Return [x, y] of the center of cell containing provided text 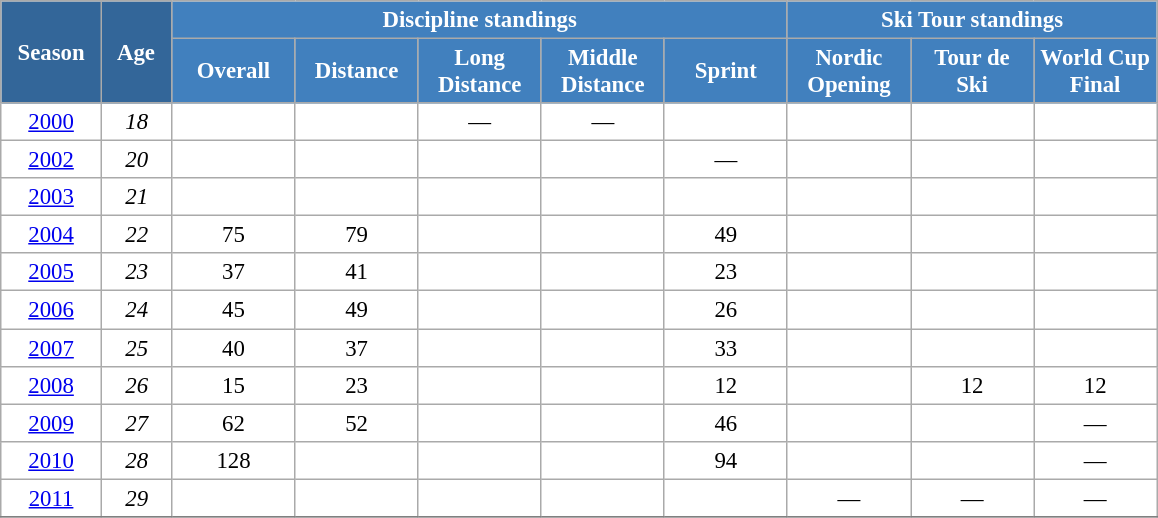
Season [52, 52]
2007 [52, 348]
2011 [52, 498]
94 [726, 460]
128 [234, 460]
2008 [52, 385]
2002 [52, 160]
25 [136, 348]
Overall [234, 72]
World CupFinal [1096, 72]
33 [726, 348]
Tour deSki [972, 72]
NordicOpening [848, 72]
Long Distance [480, 72]
2010 [52, 460]
79 [356, 235]
45 [234, 310]
18 [136, 122]
46 [726, 423]
29 [136, 498]
Middle Distance [602, 72]
41 [356, 273]
52 [356, 423]
Discipline standings [480, 20]
24 [136, 310]
Distance [356, 72]
2004 [52, 235]
62 [234, 423]
22 [136, 235]
28 [136, 460]
Sprint [726, 72]
2006 [52, 310]
27 [136, 423]
2003 [52, 197]
2005 [52, 273]
15 [234, 385]
2009 [52, 423]
75 [234, 235]
Age [136, 52]
20 [136, 160]
2000 [52, 122]
40 [234, 348]
21 [136, 197]
Ski Tour standings [972, 20]
